Search for the cell housing the specified text and yield its (X, Y) center coordinate. 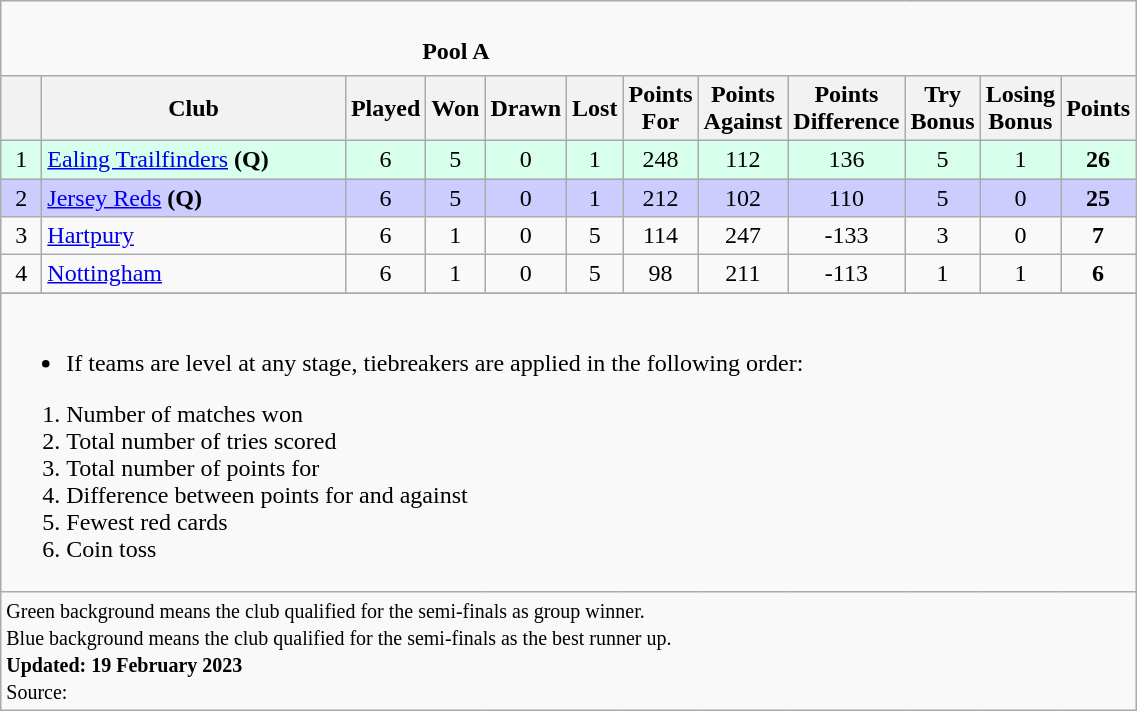
Losing Bonus (1020, 108)
Club (194, 108)
211 (743, 274)
212 (660, 197)
Points For (660, 108)
Ealing Trailfinders (Q) (194, 159)
Hartpury (194, 236)
102 (743, 197)
Points (1098, 108)
247 (743, 236)
4 (22, 274)
Try Bonus (942, 108)
98 (660, 274)
Drawn (526, 108)
25 (1098, 197)
110 (846, 197)
248 (660, 159)
114 (660, 236)
Points Difference (846, 108)
Won (456, 108)
Points Against (743, 108)
136 (846, 159)
112 (743, 159)
26 (1098, 159)
Nottingham (194, 274)
-133 (846, 236)
Jersey Reds (Q) (194, 197)
-113 (846, 274)
Lost (595, 108)
7 (1098, 236)
2 (22, 197)
Played (385, 108)
